Provide the (x, y) coordinate of the cell's center where the given text is located.  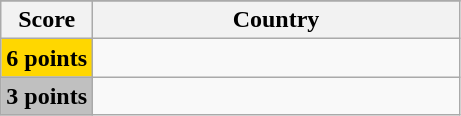
Score (47, 20)
Country (276, 20)
3 points (47, 96)
6 points (47, 58)
